From the cell containing the given text, extract its center point as (X, Y) coordinate. 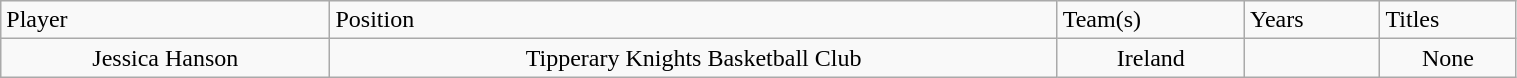
Ireland (1150, 58)
Jessica Hanson (166, 58)
None (1448, 58)
Team(s) (1150, 20)
Player (166, 20)
Titles (1448, 20)
Position (694, 20)
Years (1312, 20)
Tipperary Knights Basketball Club (694, 58)
